Capture the cell that displays the provided text and extract its [X, Y] central coordinate. 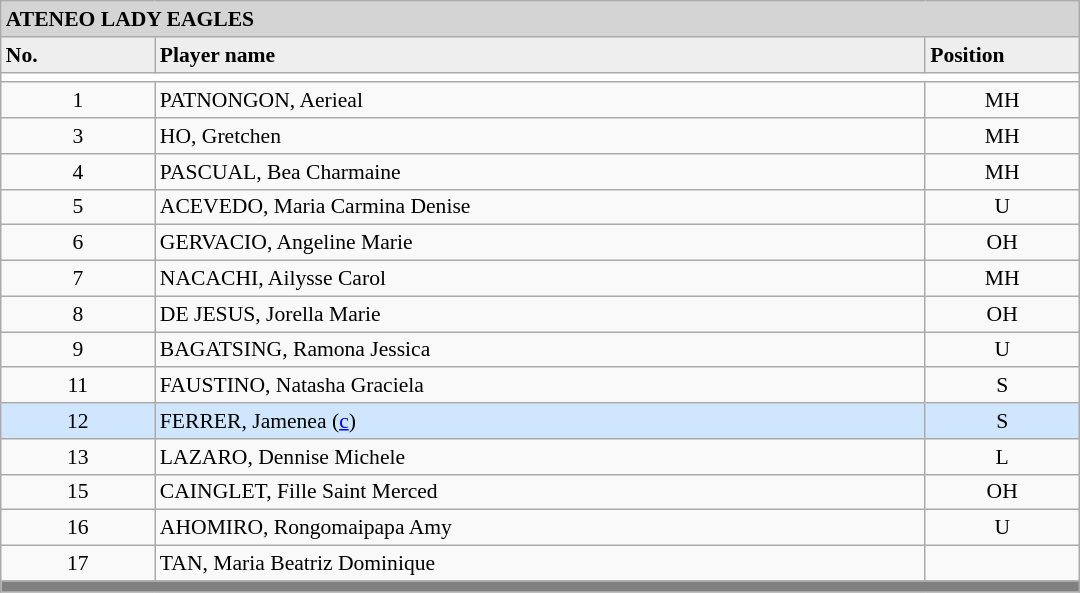
15 [78, 492]
3 [78, 136]
LAZARO, Dennise Michele [540, 457]
17 [78, 564]
AHOMIRO, Rongomaipapa Amy [540, 528]
NACACHI, Ailysse Carol [540, 279]
PASCUAL, Bea Charmaine [540, 172]
13 [78, 457]
ACEVEDO, Maria Carmina Denise [540, 207]
FAUSTINO, Natasha Graciela [540, 386]
PATNONGON, Aerieal [540, 101]
TAN, Maria Beatriz Dominique [540, 564]
DE JESUS, Jorella Marie [540, 314]
L [1002, 457]
4 [78, 172]
7 [78, 279]
GERVACIO, Angeline Marie [540, 243]
No. [78, 55]
ATENEO LADY EAGLES [540, 19]
5 [78, 207]
CAINGLET, Fille Saint Merced [540, 492]
FERRER, Jamenea (c) [540, 421]
Player name [540, 55]
16 [78, 528]
Position [1002, 55]
BAGATSING, Ramona Jessica [540, 350]
9 [78, 350]
12 [78, 421]
6 [78, 243]
8 [78, 314]
11 [78, 386]
1 [78, 101]
HO, Gretchen [540, 136]
